Find where the given text appears and provide that cell's center as (x, y) coordinate. 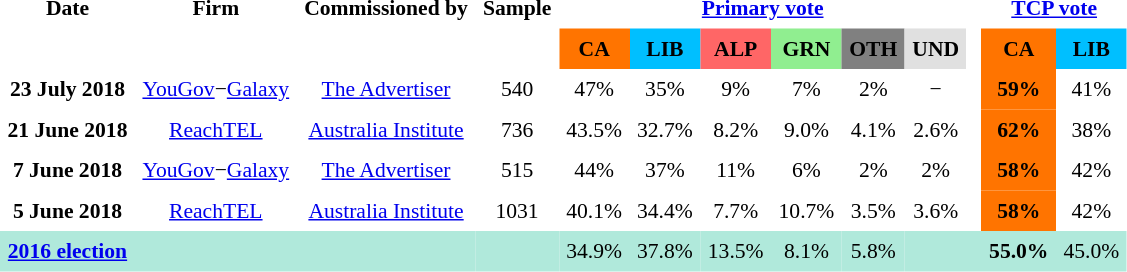
35% (666, 89)
515 (516, 170)
62% (1019, 129)
37.8% (666, 251)
736 (516, 129)
− (936, 89)
UND (936, 48)
OTH (874, 48)
41% (1092, 89)
45.0% (1092, 251)
44% (594, 170)
23 July 2018 (68, 89)
5 June 2018 (68, 210)
8.2% (736, 129)
43.5% (594, 129)
8.1% (806, 251)
40.1% (594, 210)
37% (666, 170)
13.5% (736, 251)
540 (516, 89)
11% (736, 170)
38% (1092, 129)
2016 election (68, 251)
7% (806, 89)
34.4% (666, 210)
1031 (516, 210)
59% (1019, 89)
10.7% (806, 210)
3.5% (874, 210)
4.1% (874, 129)
47% (594, 89)
2.6% (936, 129)
ALP (736, 48)
6% (806, 170)
7 June 2018 (68, 170)
3.6% (936, 210)
5.8% (874, 251)
32.7% (666, 129)
7.7% (736, 210)
55.0% (1019, 251)
34.9% (594, 251)
GRN (806, 48)
21 June 2018 (68, 129)
9% (736, 89)
9.0% (806, 129)
